For the text-containing cell, return its midpoint in (X, Y) coordinate format. 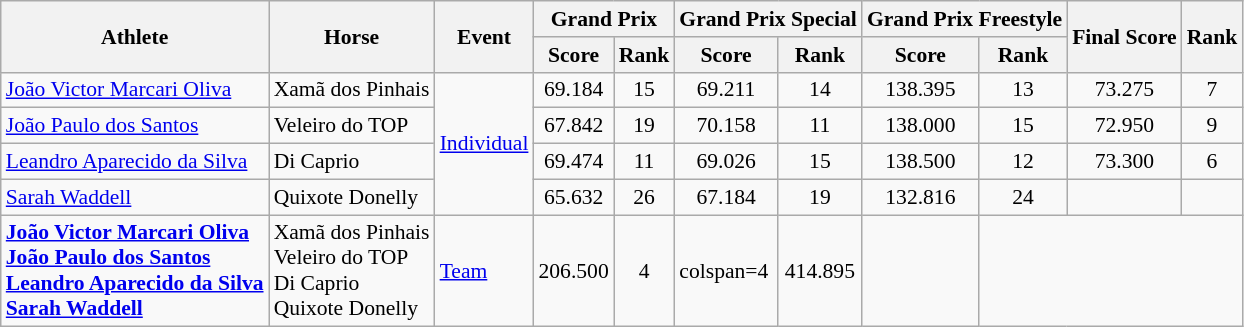
colspan=4 (726, 271)
9 (1212, 126)
Individual (484, 143)
14 (820, 90)
Xamã dos PinhaisVeleiro do TOPDi CaprioQuixote Donelly (352, 271)
138.000 (920, 126)
Quixote Donelly (352, 197)
Event (484, 36)
67.184 (726, 197)
João Paulo dos Santos (135, 126)
69.184 (573, 90)
4 (644, 271)
24 (1023, 197)
João Victor Marcari OlivaJoão Paulo dos SantosLeandro Aparecido da SilvaSarah Waddell (135, 271)
73.275 (1124, 90)
69.026 (726, 162)
Grand Prix Freestyle (964, 19)
414.895 (820, 271)
69.474 (573, 162)
65.632 (573, 197)
138.395 (920, 90)
69.211 (726, 90)
138.500 (920, 162)
7 (1212, 90)
Xamã dos Pinhais (352, 90)
6 (1212, 162)
132.816 (920, 197)
Athlete (135, 36)
Grand Prix Special (768, 19)
Sarah Waddell (135, 197)
Grand Prix (604, 19)
26 (644, 197)
João Victor Marcari Oliva (135, 90)
12 (1023, 162)
206.500 (573, 271)
72.950 (1124, 126)
Team (484, 271)
Veleiro do TOP (352, 126)
Leandro Aparecido da Silva (135, 162)
Final Score (1124, 36)
73.300 (1124, 162)
13 (1023, 90)
Horse (352, 36)
70.158 (726, 126)
67.842 (573, 126)
Di Caprio (352, 162)
